Locate the cell with the specified text and output its (x, y) center coordinate. 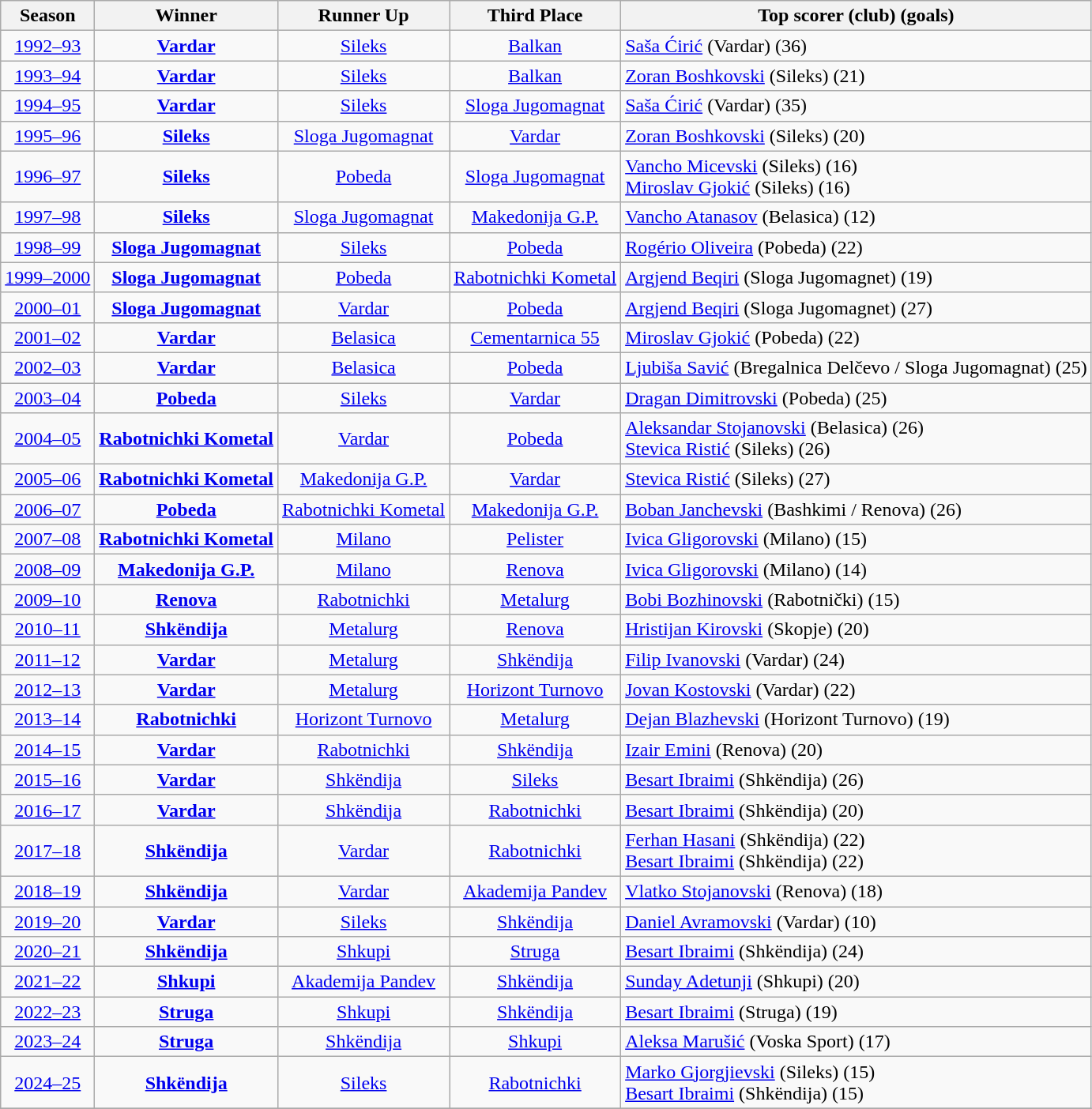
Besart Ibraimi (Shkëndija) (20) (857, 810)
2002–03 (47, 367)
2023–24 (47, 1042)
2022–23 (47, 1012)
Daniel Avramovski (Vardar) (10) (857, 922)
1993–94 (47, 76)
1994–95 (47, 106)
Filip Ivanovski (Vardar) (24) (857, 660)
2003–04 (47, 397)
2006–07 (47, 509)
Aleksandar Stojanovski (Belasica) (26) Stevica Ristić (Sileks) (26) (857, 439)
Dejan Blazhevski (Horizont Turnovo) (19) (857, 720)
2007–08 (47, 539)
Argjend Beqiri (Sloga Jugomagnet) (19) (857, 277)
Pelister (536, 539)
Ferhan Hasani (Shkëndija) (22) Besart Ibraimi (Shkëndija) (22) (857, 850)
Zoran Boshkovski (Sileks) (21) (857, 76)
Saša Ćirić (Vardar) (36) (857, 46)
Izair Emini (Renova) (20) (857, 750)
2024–25 (47, 1082)
2018–19 (47, 891)
2017–18 (47, 850)
1998–99 (47, 247)
1997–98 (47, 217)
Vancho Micevski (Sileks) (16) Miroslav Gjokić (Sileks) (16) (857, 177)
2000–01 (47, 307)
Argjend Beqiri (Sloga Jugomagnet) (27) (857, 307)
Sunday Adetunji (Shkupi) (20) (857, 982)
Zoran Boshkovski (Sileks) (20) (857, 136)
Season (47, 16)
2021–22 (47, 982)
Jovan Kostovski (Vardar) (22) (857, 690)
2013–14 (47, 720)
2010–11 (47, 630)
Ivica Gligorovski (Milano) (15) (857, 539)
2005–06 (47, 479)
Ivica Gligorovski (Milano) (14) (857, 570)
2015–16 (47, 780)
2009–10 (47, 600)
Winner (186, 16)
1992–93 (47, 46)
Stevica Ristić (Sileks) (27) (857, 479)
1999–2000 (47, 277)
Runner Up (363, 16)
2019–20 (47, 922)
2011–12 (47, 660)
Bobi Bozhinovski (Rabotnički) (15) (857, 600)
Vlatko Stojanovski (Renova) (18) (857, 891)
Top scorer (club) (goals) (857, 16)
1996–97 (47, 177)
Aleksa Marušić (Voska Sport) (17) (857, 1042)
2016–17 (47, 810)
2008–09 (47, 570)
Besart Ibraimi (Shkëndija) (24) (857, 952)
Boban Janchevski (Bashkimi / Renova) (26) (857, 509)
2012–13 (47, 690)
Vancho Atanasov (Belasica) (12) (857, 217)
Besart Ibraimi (Struga) (19) (857, 1012)
2001–02 (47, 337)
Rogério Oliveira (Pobeda) (22) (857, 247)
Ljubiša Savić (Bregalnica Delčevo / Sloga Jugomagnat) (25) (857, 367)
Besart Ibraimi (Shkëndija) (26) (857, 780)
Saša Ćirić (Vardar) (35) (857, 106)
2004–05 (47, 439)
Hristijan Kirovski (Skopje) (20) (857, 630)
2014–15 (47, 750)
Third Place (536, 16)
Miroslav Gjokić (Pobeda) (22) (857, 337)
Cementarnica 55 (536, 337)
Marko Gjorgjievski (Sileks) (15) Besart Ibraimi (Shkëndija) (15) (857, 1082)
1995–96 (47, 136)
Dragan Dimitrovski (Pobeda) (25) (857, 397)
2020–21 (47, 952)
